Detect which cell encompasses the target text, then output its [x, y] center coordinate. 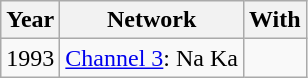
Year [30, 20]
Network [152, 20]
1993 [30, 58]
Channel 3: Na Ka [152, 58]
With [276, 20]
